Scan for the cell matching the given text and deliver its (X, Y) coordinate at center. 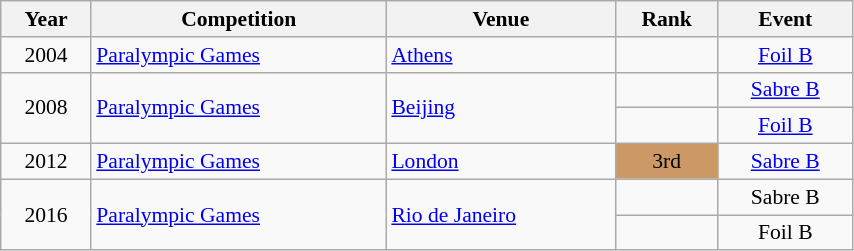
Year (46, 19)
Event (785, 19)
London (500, 162)
2012 (46, 162)
Athens (500, 55)
2008 (46, 108)
Rio de Janeiro (500, 214)
Competition (238, 19)
Beijing (500, 108)
Venue (500, 19)
3rd (666, 162)
2004 (46, 55)
2016 (46, 214)
Rank (666, 19)
